Search for the cell housing the specified text and yield its [X, Y] center coordinate. 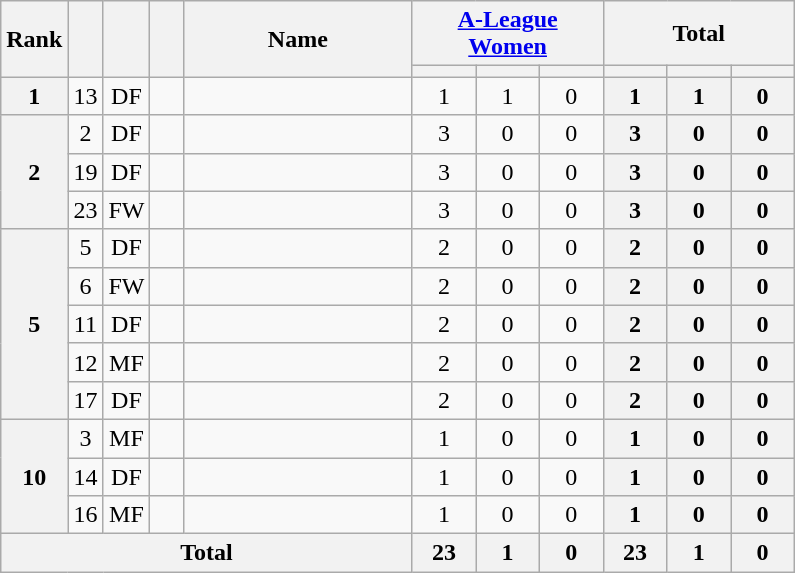
A-League Women [508, 34]
13 [86, 96]
Rank [34, 39]
11 [86, 324]
14 [86, 477]
19 [86, 172]
10 [34, 476]
Name [298, 39]
17 [86, 400]
16 [86, 515]
12 [86, 362]
6 [86, 286]
